Capture the cell that displays the provided text and extract its [X, Y] central coordinate. 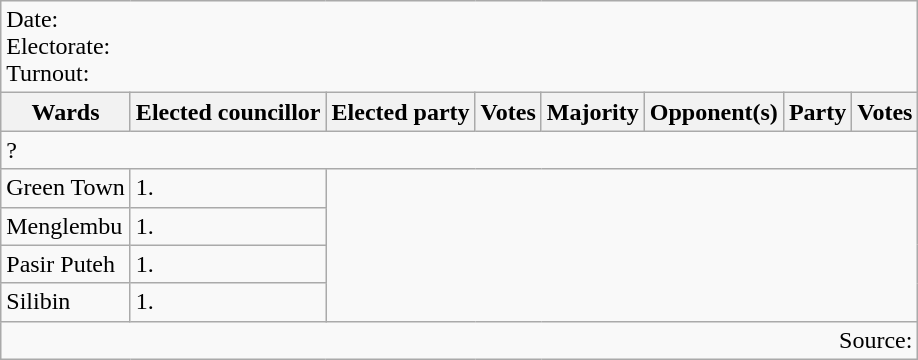
Party [817, 112]
Opponent(s) [714, 112]
Majority [592, 112]
? [460, 150]
Elected councillor [228, 112]
Elected party [400, 112]
Source: [460, 340]
Silibin [66, 302]
Menglembu [66, 226]
Wards [66, 112]
Pasir Puteh [66, 264]
Date: Electorate: Turnout: [460, 47]
Green Town [66, 188]
